Find where the given text appears and provide that cell's center as [X, Y] coordinate. 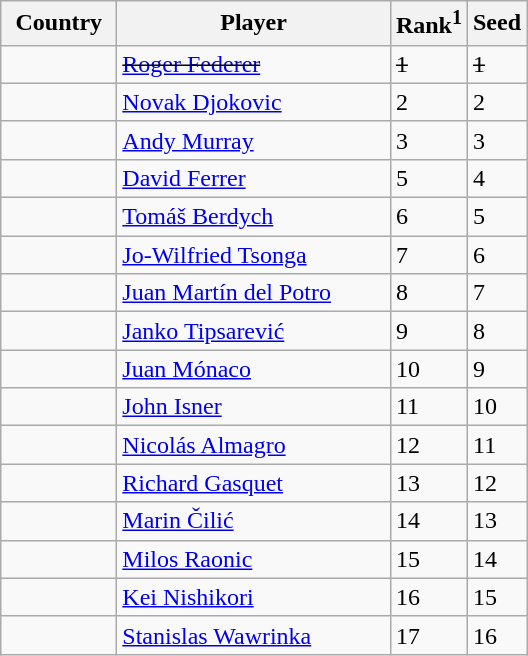
Roger Federer [254, 64]
David Ferrer [254, 178]
Jo-Wilfried Tsonga [254, 255]
Juan Martín del Potro [254, 293]
Player [254, 24]
Juan Mónaco [254, 369]
Marin Čilić [254, 521]
Andy Murray [254, 140]
Stanislas Wawrinka [254, 635]
Milos Raonic [254, 559]
Kei Nishikori [254, 597]
Tomáš Berdych [254, 217]
Nicolás Almagro [254, 445]
Richard Gasquet [254, 483]
Seed [496, 24]
Country [59, 24]
4 [496, 178]
Novak Djokovic [254, 102]
Janko Tipsarević [254, 331]
John Isner [254, 407]
Rank1 [428, 24]
17 [428, 635]
